Find where the given text appears and provide that cell's center as [x, y] coordinate. 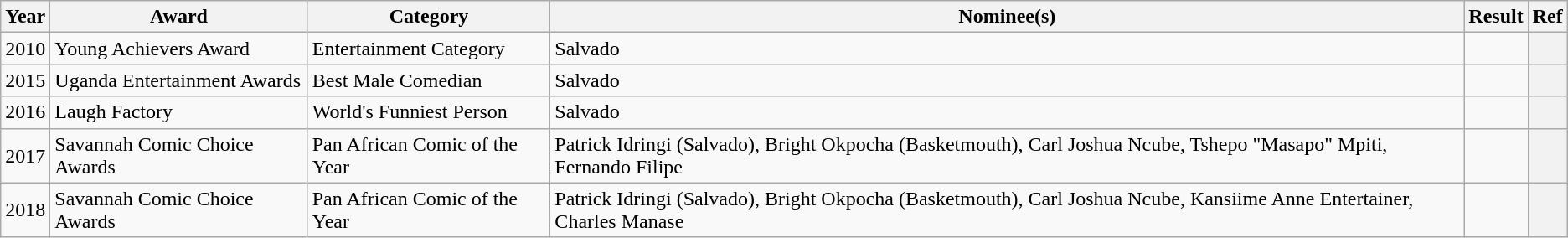
Young Achievers Award [179, 49]
2016 [25, 112]
Uganda Entertainment Awards [179, 80]
Laugh Factory [179, 112]
Nominee(s) [1007, 17]
Award [179, 17]
Patrick Idringi (Salvado), Bright Okpocha (Basketmouth), Carl Joshua Ncube, Kansiime Anne Entertainer, Charles Manase [1007, 210]
2010 [25, 49]
Category [429, 17]
2017 [25, 156]
Best Male Comedian [429, 80]
2015 [25, 80]
World's Funniest Person [429, 112]
Entertainment Category [429, 49]
Patrick Idringi (Salvado), Bright Okpocha (Basketmouth), Carl Joshua Ncube, Tshepo "Masapo" Mpiti, Fernando Filipe [1007, 156]
Result [1496, 17]
Ref [1548, 17]
Year [25, 17]
2018 [25, 210]
